Determine the [X, Y] coordinate at the center of the cell enclosing the given text.  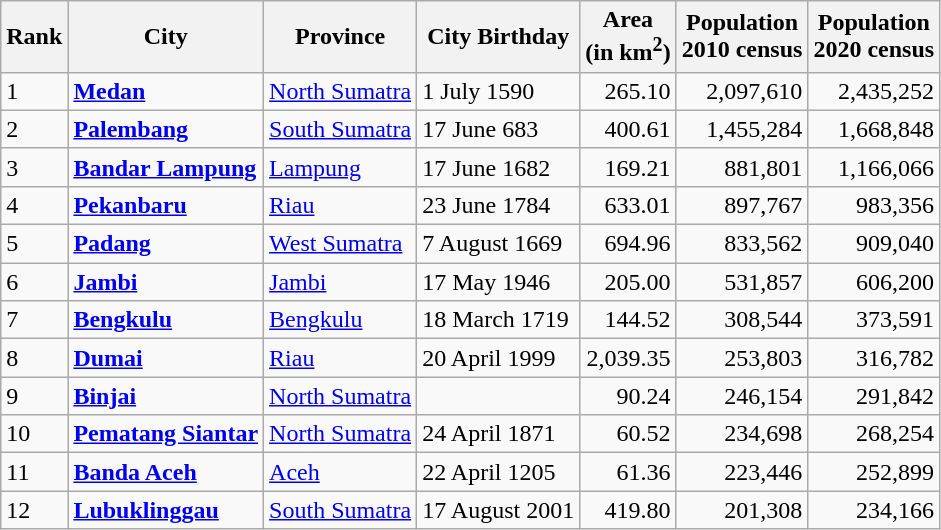
169.21 [628, 167]
291,842 [874, 396]
909,040 [874, 244]
9 [34, 396]
3 [34, 167]
4 [34, 205]
881,801 [742, 167]
7 [34, 320]
18 March 1719 [498, 320]
17 August 2001 [498, 510]
Medan [166, 91]
400.61 [628, 129]
Banda Aceh [166, 472]
West Sumatra [340, 244]
90.24 [628, 396]
60.52 [628, 434]
17 May 1946 [498, 282]
City [166, 37]
Area (in km2) [628, 37]
897,767 [742, 205]
253,803 [742, 358]
316,782 [874, 358]
Aceh [340, 472]
Population 2010 census [742, 37]
8 [34, 358]
2,435,252 [874, 91]
983,356 [874, 205]
Pekanbaru [166, 205]
6 [34, 282]
12 [34, 510]
2,097,610 [742, 91]
22 April 1205 [498, 472]
144.52 [628, 320]
268,254 [874, 434]
252,899 [874, 472]
17 June 1682 [498, 167]
373,591 [874, 320]
Lubuklinggau [166, 510]
419.80 [628, 510]
61.36 [628, 472]
2,039.35 [628, 358]
Pematang Siantar [166, 434]
265.10 [628, 91]
5 [34, 244]
694.96 [628, 244]
606,200 [874, 282]
234,166 [874, 510]
Padang [166, 244]
Rank [34, 37]
1,668,848 [874, 129]
17 June 683 [498, 129]
Dumai [166, 358]
20 April 1999 [498, 358]
833,562 [742, 244]
205.00 [628, 282]
633.01 [628, 205]
7 August 1669 [498, 244]
1 [34, 91]
City Birthday [498, 37]
234,698 [742, 434]
201,308 [742, 510]
246,154 [742, 396]
Palembang [166, 129]
11 [34, 472]
1,455,284 [742, 129]
308,544 [742, 320]
Bandar Lampung [166, 167]
Lampung [340, 167]
1 July 1590 [498, 91]
24 April 1871 [498, 434]
Province [340, 37]
531,857 [742, 282]
10 [34, 434]
2 [34, 129]
1,166,066 [874, 167]
223,446 [742, 472]
Population 2020 census [874, 37]
Binjai [166, 396]
23 June 1784 [498, 205]
